Output the (x, y) coordinate of the center of the cell containing the given text.  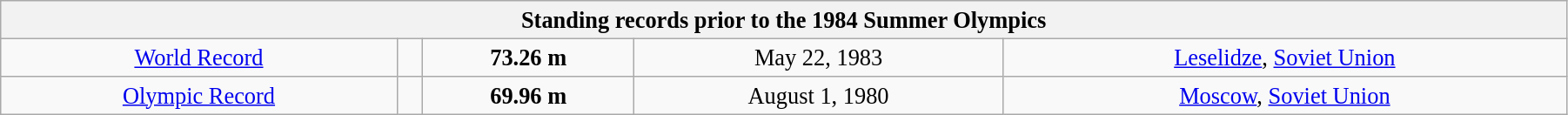
Olympic Record (198, 95)
August 1, 1980 (818, 95)
May 22, 1983 (818, 57)
Leselidze, Soviet Union (1284, 57)
World Record (198, 57)
Standing records prior to the 1984 Summer Olympics (784, 19)
73.26 m (529, 57)
69.96 m (529, 95)
Moscow, Soviet Union (1284, 95)
